Search for the cell housing the specified text and yield its [X, Y] center coordinate. 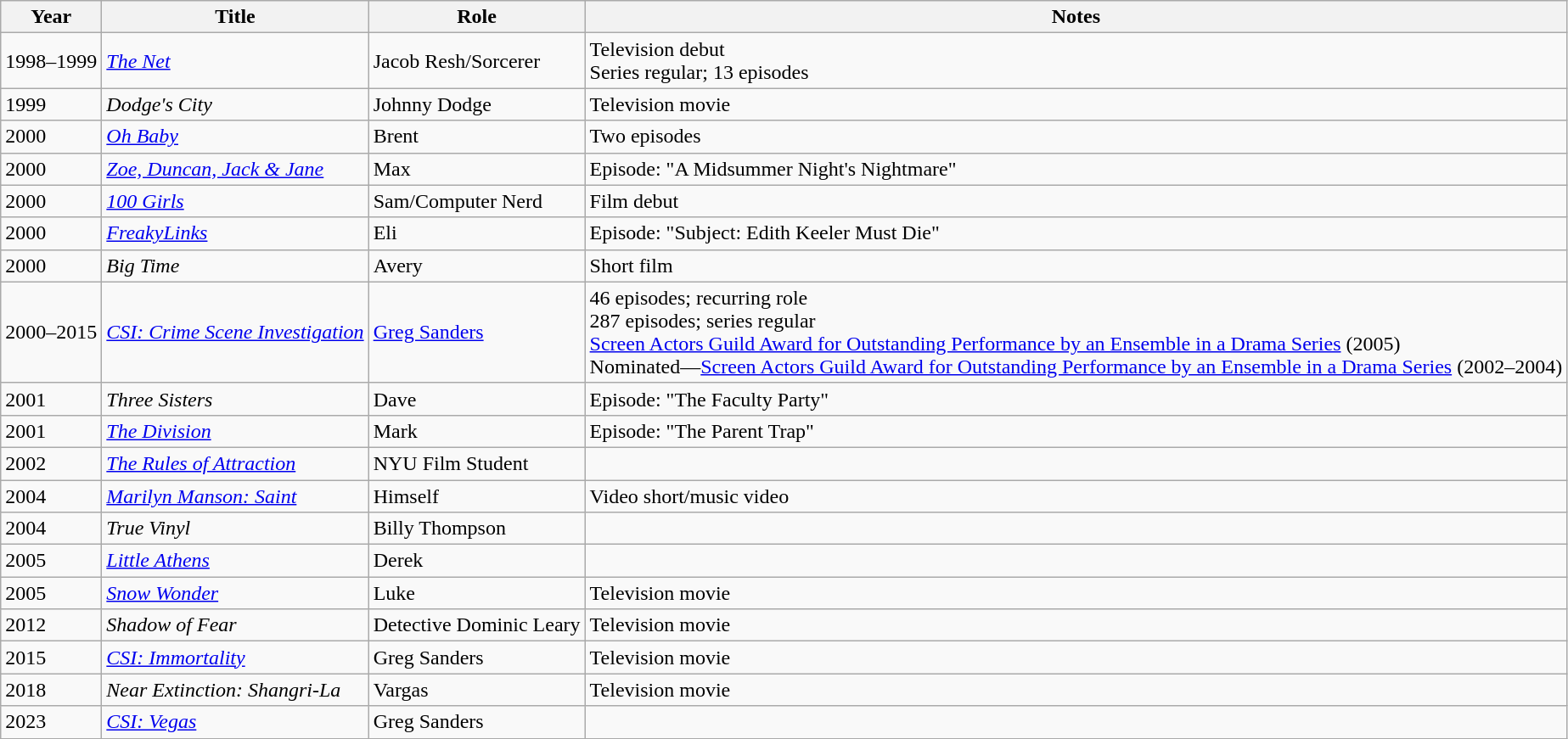
1998–1999 [51, 61]
Video short/music video [1076, 496]
Zoe, Duncan, Jack & Jane [235, 169]
Oh Baby [235, 137]
Film debut [1076, 201]
Episode: "A Midsummer Night's Nightmare" [1076, 169]
Johnny Dodge [477, 104]
Episode: "Subject: Edith Keeler Must Die" [1076, 233]
2012 [51, 625]
2002 [51, 463]
NYU Film Student [477, 463]
Jacob Resh/Sorcerer [477, 61]
Billy Thompson [477, 529]
Detective Dominic Leary [477, 625]
Snow Wonder [235, 593]
Derek [477, 561]
Notes [1076, 17]
Avery [477, 266]
Episode: "The Faculty Party" [1076, 399]
Luke [477, 593]
Max [477, 169]
Vargas [477, 690]
2000–2015 [51, 333]
CSI: Crime Scene Investigation [235, 333]
Dodge's City [235, 104]
1999 [51, 104]
Two episodes [1076, 137]
Eli [477, 233]
The Rules of Attraction [235, 463]
Short film [1076, 266]
Shadow of Fear [235, 625]
Himself [477, 496]
CSI: Immortality [235, 658]
Mark [477, 431]
Marilyn Manson: Saint [235, 496]
CSI: Vegas [235, 722]
Big Time [235, 266]
Year [51, 17]
Little Athens [235, 561]
Sam/Computer Nerd [477, 201]
True Vinyl [235, 529]
2023 [51, 722]
Television debutSeries regular; 13 episodes [1076, 61]
2018 [51, 690]
Role [477, 17]
The Net [235, 61]
FreakyLinks [235, 233]
Dave [477, 399]
100 Girls [235, 201]
The Division [235, 431]
Near Extinction: Shangri-La [235, 690]
2015 [51, 658]
Title [235, 17]
Three Sisters [235, 399]
Brent [477, 137]
Episode: "The Parent Trap" [1076, 431]
